Scan for the cell matching the given text and deliver its [x, y] coordinate at center. 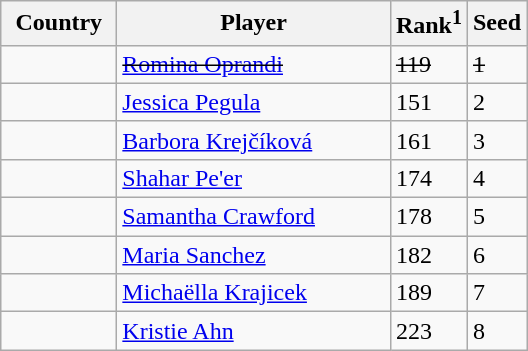
Country [59, 24]
Player [254, 24]
Seed [496, 24]
Michaëlla Krajicek [254, 293]
Samantha Crawford [254, 217]
8 [496, 331]
6 [496, 255]
1 [496, 64]
Rank1 [428, 24]
178 [428, 217]
Kristie Ahn [254, 331]
5 [496, 217]
161 [428, 140]
2 [496, 102]
Jessica Pegula [254, 102]
Romina Oprandi [254, 64]
151 [428, 102]
Barbora Krejčíková [254, 140]
189 [428, 293]
Shahar Pe'er [254, 178]
182 [428, 255]
223 [428, 331]
174 [428, 178]
4 [496, 178]
7 [496, 293]
Maria Sanchez [254, 255]
119 [428, 64]
3 [496, 140]
